Return (x, y) of the center of cell containing provided text 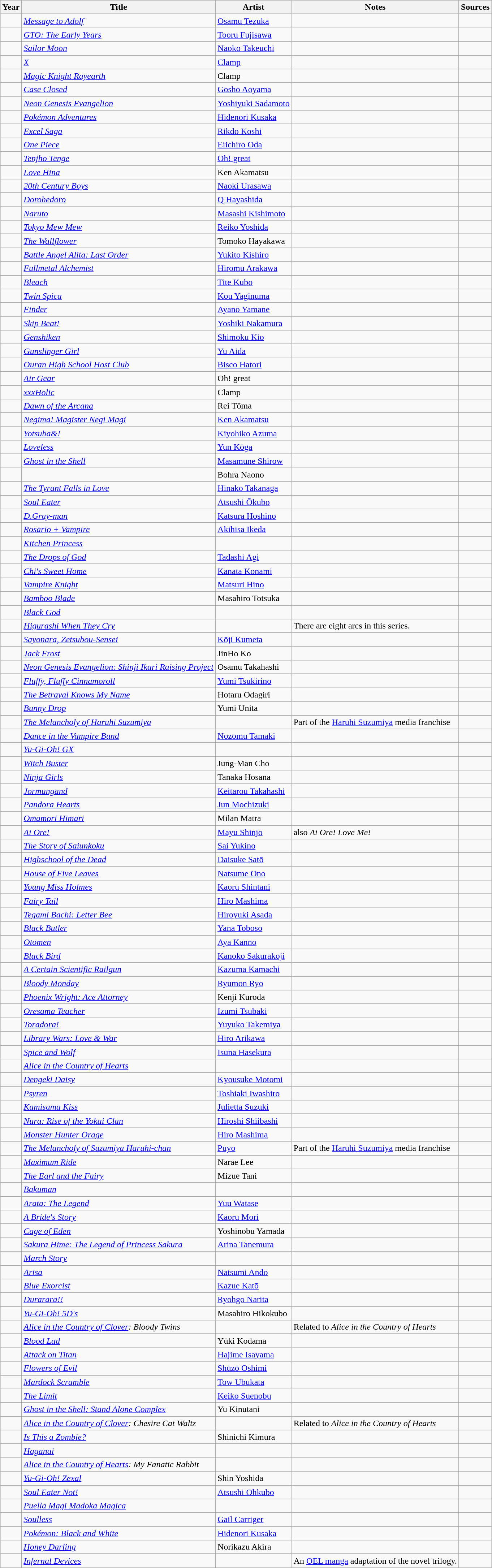
Tadashi Agi (254, 557)
Bisco Hatori (254, 364)
Nozomu Tamaki (254, 736)
Tow Ubukata (254, 1382)
Yumi Unita (254, 708)
The Drops of God (118, 557)
Artist (254, 7)
Osamu Tezuka (254, 21)
Library Wars: Love & War (118, 1038)
Hiromu Arakawa (254, 268)
Ouran High School Host Club (118, 364)
The Wallflower (118, 241)
Yu Kinutani (254, 1409)
Twin Spica (118, 296)
Jormungand (118, 791)
Infernal Devices (118, 1561)
March Story (118, 1258)
Soulless (118, 1520)
Haganai (118, 1451)
Air Gear (118, 378)
Keiko Suenobu (254, 1396)
Highschool of the Dead (118, 860)
Spice and Wolf (118, 1052)
Naoki Urasawa (254, 186)
Jack Frost (118, 653)
A Bride's Story (118, 1217)
xxxHolic (118, 392)
Yoshiki Nakamura (254, 323)
Jung-Man Cho (254, 763)
Pokémon: Black and White (118, 1533)
Notes (375, 7)
Bakuman (118, 1189)
An OEL manga adaptation of the novel trilogy. (375, 1561)
Finder (118, 310)
Genshiken (118, 337)
Hotaru Odagiri (254, 695)
Kenji Kuroda (254, 997)
Shūzō Oshimi (254, 1368)
20th Century Boys (118, 186)
Tenjho Tenge (118, 158)
The Tyrant Falls in Love (118, 488)
Puella Magi Madoka Magica (118, 1506)
Phoenix Wright: Ace Attorney (118, 997)
Rikdo Koshi (254, 131)
Shin Yoshida (254, 1478)
Dengeki Daisy (118, 1080)
Blue Exorcist (118, 1286)
Kazuma Kamachi (254, 969)
Kou Yaginuma (254, 296)
Kitchen Princess (118, 543)
Flowers of Evil (118, 1368)
Atsushi Ohkubo (254, 1492)
Black Bird (118, 956)
The Earl and the Fairy (118, 1176)
Rei Tōma (254, 406)
Osamu Takahashi (254, 667)
Shinichi Kimura (254, 1437)
The Limit (118, 1396)
Yu-Gi-Oh! GX (118, 750)
Julietta Suzuki (254, 1107)
Witch Buster (118, 763)
Mizue Tani (254, 1176)
Kyousuke Motomi (254, 1080)
Blood Lad (118, 1341)
Arata: The Legend (118, 1203)
Kōji Kumeta (254, 640)
Soul Eater (118, 502)
Naruto (118, 213)
Battle Angel Alita: Last Order (118, 255)
Yun Kōga (254, 447)
Fairy Tail (118, 901)
Yana Toboso (254, 928)
Sayonara, Zetsubou-Sensei (118, 640)
Reiko Yoshida (254, 227)
Oresama Teacher (118, 1011)
Kazue Katō (254, 1286)
Alice in the Country of Clover: Chesire Cat Waltz (118, 1423)
Masahiro Hikokubo (254, 1313)
Gunslinger Girl (118, 351)
Yumi Tsukirino (254, 681)
Is This a Zombie? (118, 1437)
Black Butler (118, 928)
Kaoru Shintani (254, 887)
The Betrayal Knows My Name (118, 695)
Tooru Fujisawa (254, 35)
Hiroshi Shiibashi (254, 1121)
Skip Beat! (118, 323)
Gosho Aoyama (254, 90)
Hinako Takanaga (254, 488)
Yu-Gi-Oh! 5D's (118, 1313)
Hajime Isayama (254, 1355)
Higurashi When They Cry (118, 626)
Kanoko Sakurakoji (254, 956)
Dawn of the Arcana (118, 406)
Kiyohiko Azuma (254, 433)
Ayano Yamane (254, 310)
Masashi Kishimoto (254, 213)
Narae Lee (254, 1162)
A Certain Scientific Railgun (118, 969)
Cage of Eden (118, 1231)
Yu-Gi-Oh! Zexal (118, 1478)
Neon Genesis Evangelion: Shinji Ikari Raising Project (118, 667)
GTO: The Early Years (118, 35)
Fluffy, Fluffy Cinnamoroll (118, 681)
Tite Kubo (254, 282)
Eiichiro Oda (254, 144)
Monster Hunter Orage (118, 1135)
Masamune Shirow (254, 461)
Maximum Ride (118, 1162)
Title (118, 7)
Soul Eater Not! (118, 1492)
Shimoku Kio (254, 337)
Kamisama Kiss (118, 1107)
Arina Tanemura (254, 1244)
The Melancholy of Haruhi Suzumiya (118, 722)
Sai Yukino (254, 846)
Yu Aida (254, 351)
Natsume Ono (254, 873)
Isuna Hasekura (254, 1052)
Izumi Tsubaki (254, 1011)
Ninja Girls (118, 777)
Arisa (118, 1272)
Mardock Scramble (118, 1382)
Toradora! (118, 1024)
Omamori Himari (118, 818)
Sources (475, 7)
There are eight arcs in this series. (375, 626)
Attack on Titan (118, 1355)
Naoko Takeuchi (254, 48)
Magic Knight Rayearth (118, 76)
Atsushi Ōkubo (254, 502)
Bleach (118, 282)
Hiro Arikawa (254, 1038)
Yoshiyuki Sadamoto (254, 103)
House of Five Leaves (118, 873)
Ryohgo Narita (254, 1300)
Yotsuba&! (118, 433)
Pokémon Adventures (118, 117)
Bunny Drop (118, 708)
Natsumi Ando (254, 1272)
Matsuri Hino (254, 584)
Honey Darling (118, 1547)
Mayu Shinjo (254, 832)
D.Gray-man (118, 516)
Psyren (118, 1093)
Alice in the Country of Hearts: My Fanatic Rabbit (118, 1464)
Kaoru Mori (254, 1217)
Bamboo Blade (118, 598)
Jun Mochizuki (254, 804)
Pandora Hearts (118, 804)
also Ai Ore! Love Me! (375, 832)
Milan Matra (254, 818)
JinHo Ko (254, 653)
Nura: Rise of the Yokai Clan (118, 1121)
Alice in the Country of Hearts (118, 1066)
Yuu Watase (254, 1203)
Puyo (254, 1148)
Message to Adolf (118, 21)
The Melancholy of Suzumiya Haruhi-chan (118, 1148)
Ghost in the Shell: Stand Alone Complex (118, 1409)
Dorohedoro (118, 200)
Aya Kanno (254, 942)
Hiroyuki Asada (254, 915)
Case Closed (118, 90)
Norikazu Akira (254, 1547)
Excel Saga (118, 131)
Sailor Moon (118, 48)
Yuyuko Takemiya (254, 1024)
Masahiro Totsuka (254, 598)
Keitarou Takahashi (254, 791)
Tomoko Hayakawa (254, 241)
Akihisa Ikeda (254, 530)
Tegami Bachi: Letter Bee (118, 915)
Yukito Kishiro (254, 255)
The Story of Saiunkoku (118, 846)
One Piece (118, 144)
Katsura Hoshino (254, 516)
Sakura Hime: The Legend of Princess Sakura (118, 1244)
Toshiaki Iwashiro (254, 1093)
Ryumon Ryo (254, 983)
Year (11, 7)
Young Miss Holmes (118, 887)
Alice in the Country of Clover: Bloody Twins (118, 1327)
Yūki Kodama (254, 1341)
Loveless (118, 447)
Kanata Konami (254, 571)
Gail Carriger (254, 1520)
Ai Ore! (118, 832)
Dance in the Vampire Bund (118, 736)
Love Hina (118, 172)
Vampire Knight (118, 584)
Yoshinobu Yamada (254, 1231)
Black God (118, 612)
Ghost in the Shell (118, 461)
Daisuke Satō (254, 860)
Bohra Naono (254, 475)
Durarara!! (118, 1300)
Negima! Magister Negi Magi (118, 420)
Tokyo Mew Mew (118, 227)
Otomen (118, 942)
X (118, 62)
Tanaka Hosana (254, 777)
Neon Genesis Evangelion (118, 103)
Bloody Monday (118, 983)
Fullmetal Alchemist (118, 268)
Rosario + Vampire (118, 530)
Chi's Sweet Home (118, 571)
Q Hayashida (254, 200)
